Find where the given text appears and provide that cell's center as [x, y] coordinate. 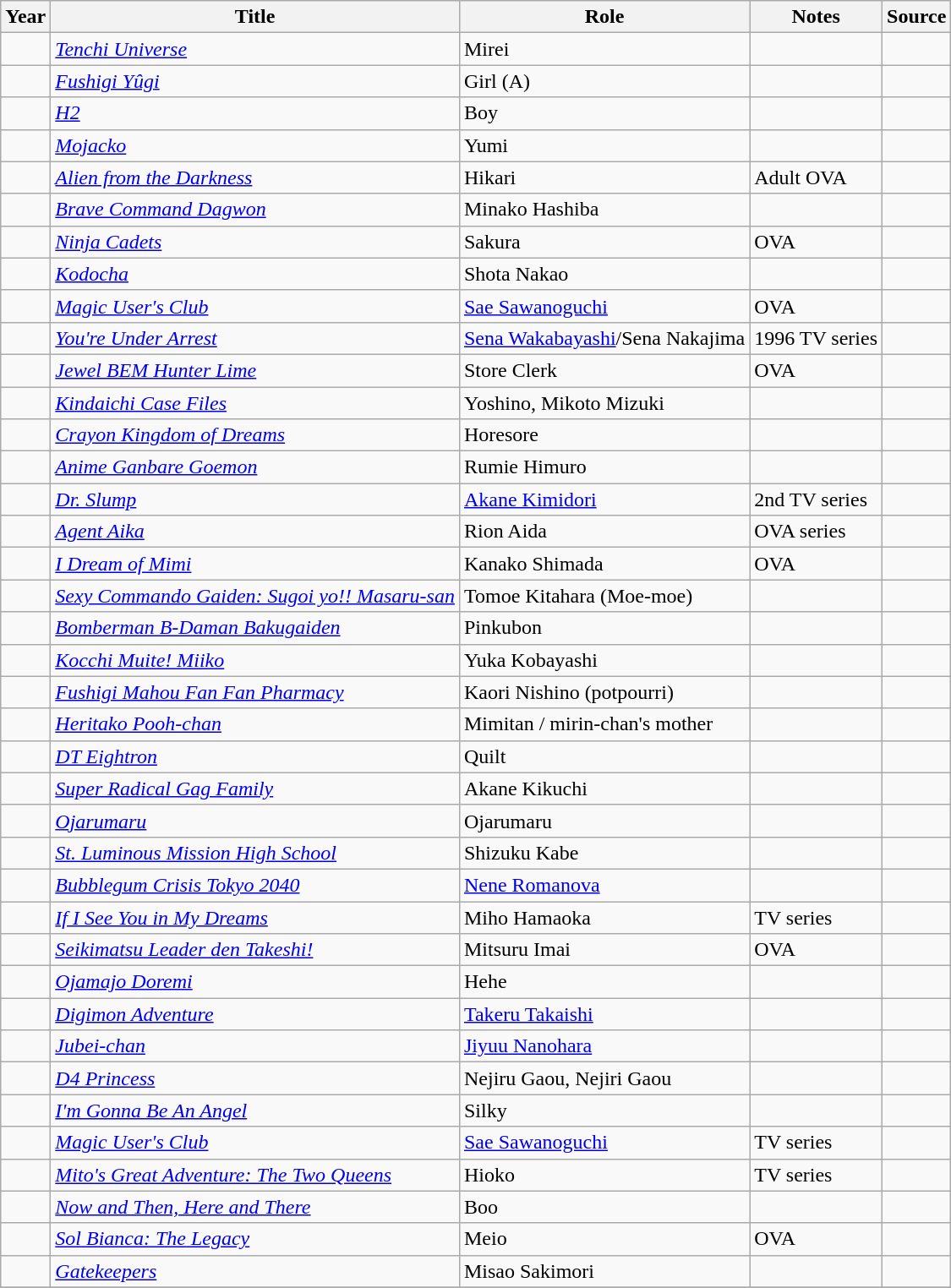
Fushigi Yûgi [255, 81]
Kindaichi Case Files [255, 403]
Yuka Kobayashi [604, 660]
Akane Kikuchi [604, 789]
Yoshino, Mikoto Mizuki [604, 403]
Fushigi Mahou Fan Fan Pharmacy [255, 692]
Bubblegum Crisis Tokyo 2040 [255, 885]
Sol Bianca: The Legacy [255, 1239]
OVA series [817, 532]
Role [604, 17]
Minako Hashiba [604, 210]
Rion Aida [604, 532]
Jiyuu Nanohara [604, 1046]
Sakura [604, 242]
Horesore [604, 435]
Silky [604, 1111]
2nd TV series [817, 499]
Store Clerk [604, 370]
I'm Gonna Be An Angel [255, 1111]
D4 Princess [255, 1078]
DT Eightron [255, 756]
St. Luminous Mission High School [255, 853]
H2 [255, 113]
1996 TV series [817, 338]
Notes [817, 17]
Kaori Nishino (potpourri) [604, 692]
Sena Wakabayashi/Sena Nakajima [604, 338]
Anime Ganbare Goemon [255, 467]
Hikari [604, 177]
Mito's Great Adventure: The Two Queens [255, 1175]
Title [255, 17]
Boo [604, 1207]
Rumie Himuro [604, 467]
Boy [604, 113]
Takeru Takaishi [604, 1014]
Year [25, 17]
Super Radical Gag Family [255, 789]
Crayon Kingdom of Dreams [255, 435]
Sexy Commando Gaiden: Sugoi yo!! Masaru-san [255, 596]
Miho Hamaoka [604, 917]
Alien from the Darkness [255, 177]
Yumi [604, 145]
If I See You in My Dreams [255, 917]
Mitsuru Imai [604, 950]
Pinkubon [604, 628]
Girl (A) [604, 81]
Mirei [604, 49]
Tenchi Universe [255, 49]
Shizuku Kabe [604, 853]
Bomberman B-Daman Bakugaiden [255, 628]
Ojamajo Doremi [255, 982]
I Dream of Mimi [255, 564]
Jubei-chan [255, 1046]
Now and Then, Here and There [255, 1207]
Hioko [604, 1175]
Kanako Shimada [604, 564]
Akane Kimidori [604, 499]
Tomoe Kitahara (Moe-moe) [604, 596]
Heritako Pooh-chan [255, 724]
Jewel BEM Hunter Lime [255, 370]
Shota Nakao [604, 274]
Agent Aika [255, 532]
Mojacko [255, 145]
You're Under Arrest [255, 338]
Brave Command Dagwon [255, 210]
Ninja Cadets [255, 242]
Kodocha [255, 274]
Nene Romanova [604, 885]
Misao Sakimori [604, 1271]
Quilt [604, 756]
Nejiru Gaou, Nejiri Gaou [604, 1078]
Source [916, 17]
Digimon Adventure [255, 1014]
Dr. Slump [255, 499]
Hehe [604, 982]
Seikimatsu Leader den Takeshi! [255, 950]
Meio [604, 1239]
Mimitan / mirin-chan's mother [604, 724]
Adult OVA [817, 177]
Gatekeepers [255, 1271]
Kocchi Muite! Miiko [255, 660]
